Return [X, Y] of the center of cell containing provided text 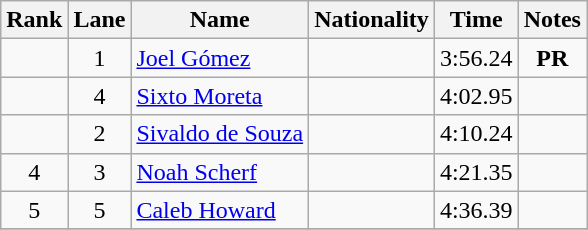
Joel Gómez [220, 58]
Notes [552, 20]
Sivaldo de Souza [220, 134]
4:10.24 [476, 134]
3:56.24 [476, 58]
Time [476, 20]
4:02.95 [476, 96]
Sixto Moreta [220, 96]
4:36.39 [476, 210]
Noah Scherf [220, 172]
PR [552, 58]
Nationality [372, 20]
Rank [34, 20]
Lane [100, 20]
3 [100, 172]
Name [220, 20]
Caleb Howard [220, 210]
2 [100, 134]
1 [100, 58]
4:21.35 [476, 172]
